Find where the given text appears and provide that cell's center as (x, y) coordinate. 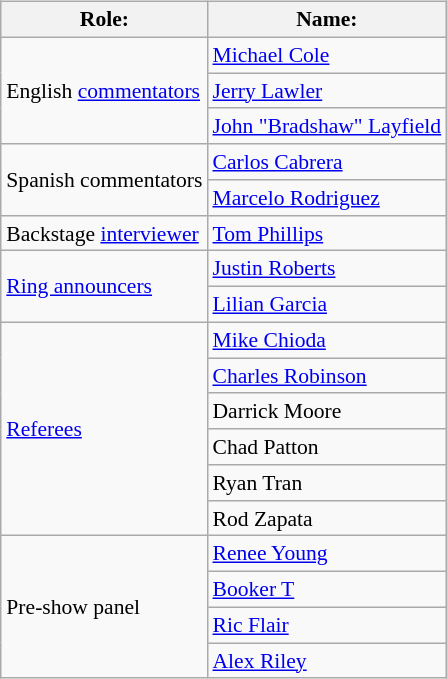
Referees (104, 429)
Darrick Moore (326, 411)
Ric Flair (326, 625)
Tom Phillips (326, 233)
Carlos Cabrera (326, 162)
Alex Riley (326, 661)
John "Bradshaw" Layfield (326, 126)
Backstage interviewer (104, 233)
Michael Cole (326, 55)
Name: (326, 20)
Justin Roberts (326, 269)
Spanish commentators (104, 180)
Lilian Garcia (326, 305)
Role: (104, 20)
Jerry Lawler (326, 91)
Pre-show panel (104, 607)
Ring announcers (104, 286)
Mike Chioda (326, 340)
Chad Patton (326, 447)
English commentators (104, 90)
Renee Young (326, 554)
Ryan Tran (326, 483)
Booker T (326, 590)
Marcelo Rodriguez (326, 198)
Rod Zapata (326, 518)
Charles Robinson (326, 376)
